Pinpoint the cell where the given text exists, returning its [x, y] midpoint coordinate. 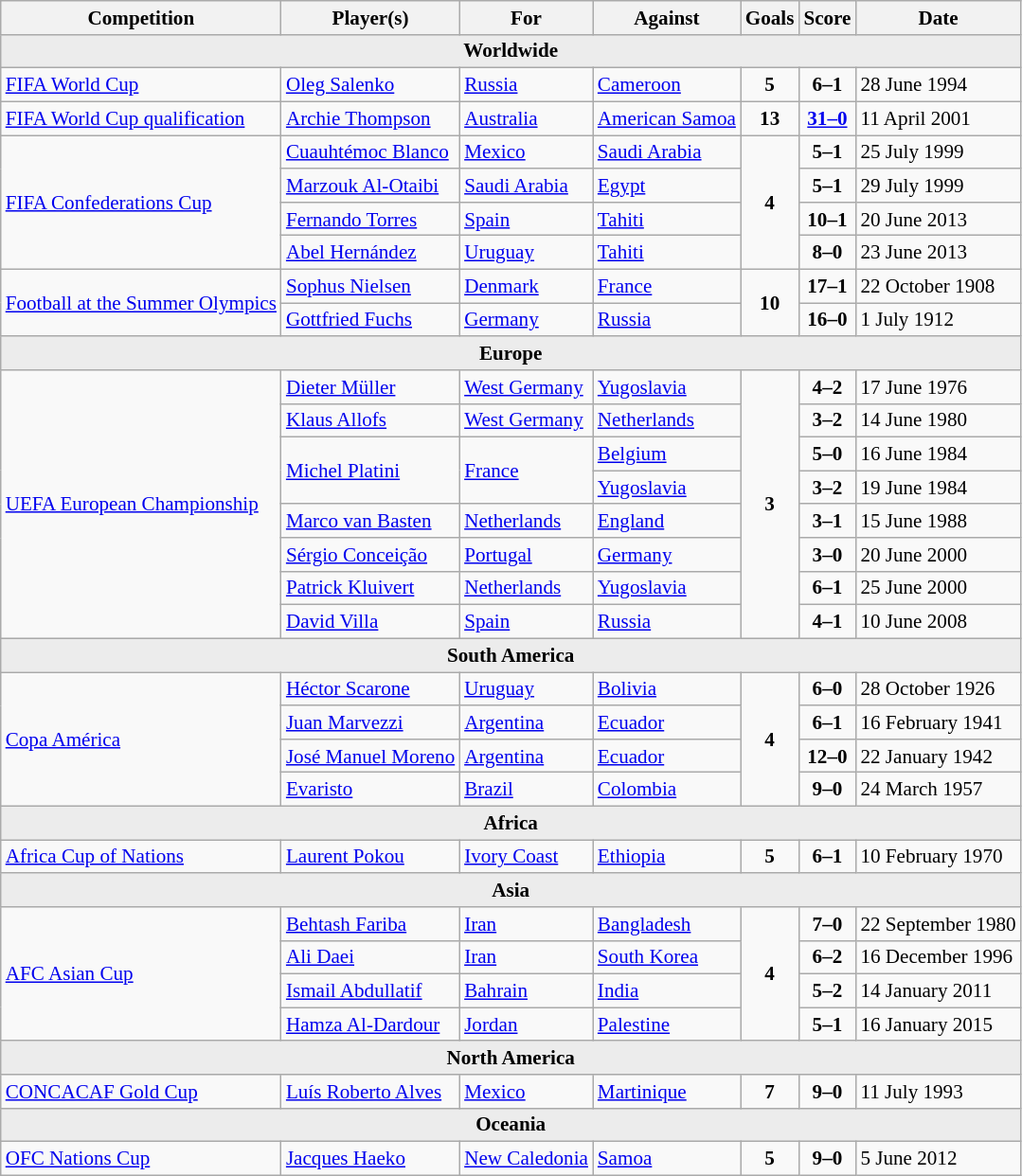
Egypt [667, 186]
23 June 2013 [938, 252]
Bahrain [527, 990]
Gottfried Fuchs [370, 320]
FIFA World Cup [141, 85]
16–0 [827, 320]
7 [770, 1091]
South America [511, 655]
16 February 1941 [938, 722]
14 June 1980 [938, 420]
Abel Hernández [370, 252]
England [667, 521]
16 January 2015 [938, 1025]
Sophus Nielsen [370, 286]
24 March 1957 [938, 790]
12–0 [827, 756]
Colombia [667, 790]
Bangladesh [667, 924]
Dieter Müller [370, 386]
OFC Nations Cup [141, 1159]
Australia [527, 117]
Samoa [667, 1159]
28 October 1926 [938, 689]
Oleg Salenko [370, 85]
6–0 [827, 689]
CONCACAF Gold Cup [141, 1091]
8–0 [827, 252]
3 [770, 505]
Klaus Allofs [370, 420]
Cuauhtémoc Blanco [370, 151]
José Manuel Moreno [370, 756]
6–2 [827, 956]
Sérgio Conceição [370, 555]
Juan Marvezzi [370, 722]
Martinique [667, 1091]
10 February 1970 [938, 856]
11 April 2001 [938, 117]
16 December 1996 [938, 956]
Player(s) [370, 17]
Jacques Haeko [370, 1159]
25 June 2000 [938, 587]
Belgium [667, 454]
David Villa [370, 621]
Worldwide [511, 51]
28 June 1994 [938, 85]
20 June 2000 [938, 555]
25 July 1999 [938, 151]
22 September 1980 [938, 924]
Ivory Coast [527, 856]
Héctor Scarone [370, 689]
3–0 [827, 555]
Asia [511, 890]
22 October 1908 [938, 286]
Laurent Pokou [370, 856]
15 June 1988 [938, 521]
4–1 [827, 621]
Oceania [511, 1125]
Patrick Kluivert [370, 587]
Archie Thompson [370, 117]
5 June 2012 [938, 1159]
FIFA Confederations Cup [141, 203]
29 July 1999 [938, 186]
Goals [770, 17]
5–0 [827, 454]
Competition [141, 17]
Date [938, 17]
Jordan [527, 1025]
22 January 1942 [938, 756]
Marzouk Al-Otaibi [370, 186]
Michel Platini [370, 472]
American Samoa [667, 117]
For [527, 17]
India [667, 990]
Brazil [527, 790]
17–1 [827, 286]
10 [770, 303]
Ismail Abdullatif [370, 990]
Ethiopia [667, 856]
10–1 [827, 218]
4–2 [827, 386]
South Korea [667, 956]
Portugal [527, 555]
Cameroon [667, 85]
Fernando Torres [370, 218]
Marco van Basten [370, 521]
17 June 1976 [938, 386]
16 June 1984 [938, 454]
North America [511, 1057]
Score [827, 17]
Hamza Al-Dardour [370, 1025]
Palestine [667, 1025]
AFC Asian Cup [141, 974]
7–0 [827, 924]
Luís Roberto Alves [370, 1091]
3–1 [827, 521]
14 January 2011 [938, 990]
20 June 2013 [938, 218]
New Caledonia [527, 1159]
Evaristo [370, 790]
Bolivia [667, 689]
UEFA European Championship [141, 505]
5–2 [827, 990]
10 June 2008 [938, 621]
31–0 [827, 117]
19 June 1984 [938, 487]
Africa [511, 822]
Europe [511, 352]
Denmark [527, 286]
FIFA World Cup qualification [141, 117]
Against [667, 17]
1 July 1912 [938, 320]
Behtash Fariba [370, 924]
Ali Daei [370, 956]
Copa América [141, 739]
Africa Cup of Nations [141, 856]
Football at the Summer Olympics [141, 303]
13 [770, 117]
11 July 1993 [938, 1091]
